Identify which cell holds the provided text, then report its [X, Y] central coordinate. 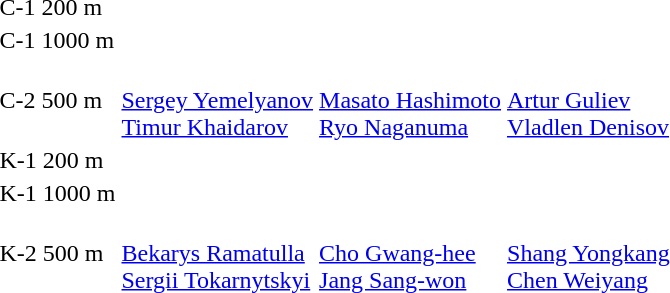
Sergey YemelyanovTimur Khaidarov [218, 100]
Masato HashimotoRyo Naganuma [410, 100]
